Capture the cell that displays the provided text and extract its [x, y] central coordinate. 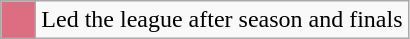
Led the league after season and finals [222, 20]
